Return [X, Y] of the center of cell containing provided text 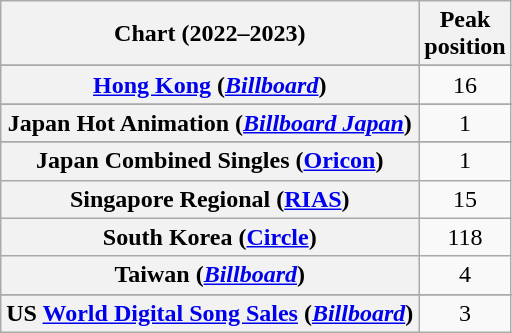
4 [465, 275]
South Korea (Circle) [210, 237]
US World Digital Song Sales (Billboard) [210, 313]
16 [465, 85]
Hong Kong (Billboard) [210, 85]
Peakposition [465, 34]
15 [465, 199]
3 [465, 313]
Taiwan (Billboard) [210, 275]
Japan Combined Singles (Oricon) [210, 161]
Singapore Regional (RIAS) [210, 199]
118 [465, 237]
Chart (2022–2023) [210, 34]
Japan Hot Animation (Billboard Japan) [210, 123]
